Capture the cell that displays the provided text and extract its [X, Y] central coordinate. 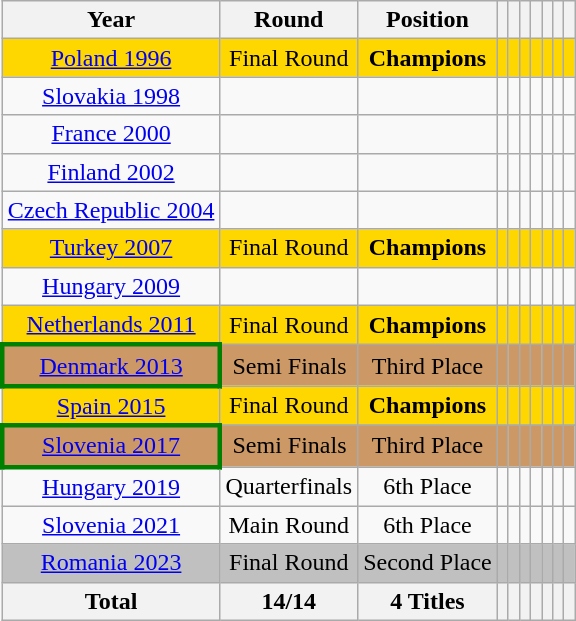
14/14 [289, 601]
Turkey 2007 [111, 248]
Slovakia 1998 [111, 96]
Denmark 2013 [111, 366]
Quarterfinals [289, 486]
Romania 2023 [111, 563]
Spain 2015 [111, 406]
Second Place [428, 563]
Hungary 2019 [111, 486]
Total [111, 601]
Finland 2002 [111, 172]
Round [289, 20]
Slovenia 2021 [111, 525]
Year [111, 20]
France 2000 [111, 134]
Position [428, 20]
Slovenia 2017 [111, 446]
4 Titles [428, 601]
Czech Republic 2004 [111, 210]
Netherlands 2011 [111, 325]
Hungary 2009 [111, 286]
Poland 1996 [111, 58]
Main Round [289, 525]
